Search for the cell housing the specified text and yield its [x, y] center coordinate. 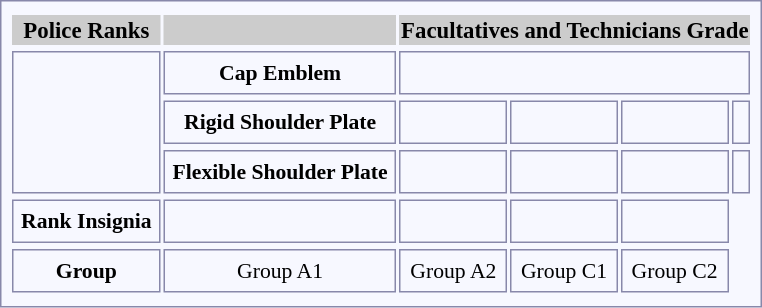
Rigid Shoulder Plate [280, 122]
Rank Insignia [86, 222]
Facultatives and Technicians Grade [575, 30]
Flexible Shoulder Plate [280, 172]
Group C1 [564, 271]
Group [86, 271]
Group A2 [454, 271]
Group C2 [675, 271]
Police Ranks [86, 30]
Cap Emblem [280, 73]
Group A1 [280, 271]
